Search for the cell housing the specified text and yield its [x, y] center coordinate. 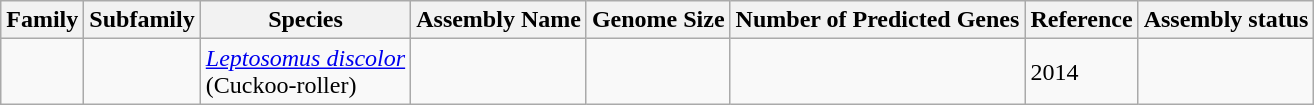
Number of Predicted Genes [878, 20]
2014 [1082, 72]
Family [42, 20]
Assembly Name [499, 20]
Assembly status [1226, 20]
Species [305, 20]
Genome Size [658, 20]
Leptosomus discolor(Cuckoo-roller) [305, 72]
Reference [1082, 20]
Subfamily [142, 20]
